From the cell containing the given text, extract its center point as [x, y] coordinate. 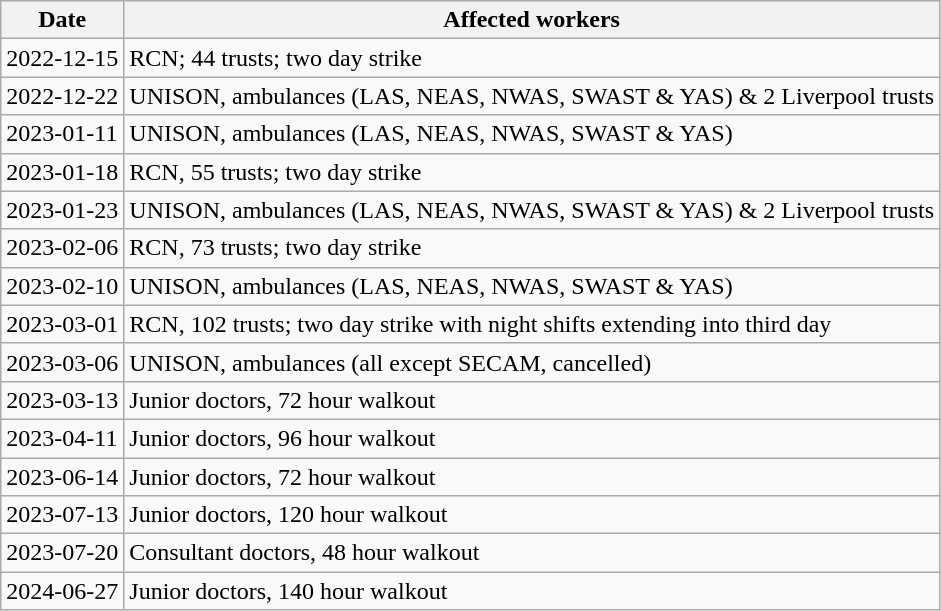
2023-06-14 [62, 477]
2023-01-11 [62, 134]
2023-04-11 [62, 438]
2024-06-27 [62, 591]
2022-12-22 [62, 96]
2023-03-06 [62, 362]
RCN, 102 trusts; two day strike with night shifts extending into third day [532, 324]
Junior doctors, 120 hour walkout [532, 515]
UNISON, ambulances (all except SECAM, cancelled) [532, 362]
RCN, 73 trusts; two day strike [532, 248]
Junior doctors, 140 hour walkout [532, 591]
2023-07-13 [62, 515]
2023-02-06 [62, 248]
2023-01-18 [62, 172]
Date [62, 20]
2022-12-15 [62, 58]
Affected workers [532, 20]
2023-01-23 [62, 210]
2023-03-13 [62, 400]
Consultant doctors, 48 hour walkout [532, 553]
2023-02-10 [62, 286]
2023-07-20 [62, 553]
Junior doctors, 96 hour walkout [532, 438]
RCN, 55 trusts; two day strike [532, 172]
RCN; 44 trusts; two day strike [532, 58]
2023-03-01 [62, 324]
